Identify which cell holds the provided text, then report its (x, y) central coordinate. 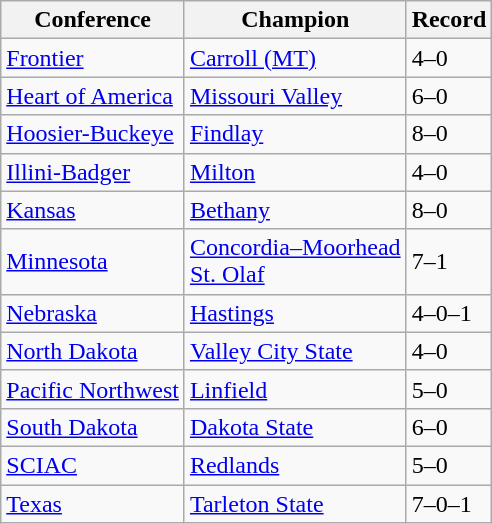
7–0–1 (449, 503)
Redlands (295, 465)
Hoosier-Buckeye (93, 134)
SCIAC (93, 465)
Tarleton State (295, 503)
Nebraska (93, 313)
4–0–1 (449, 313)
Conference (93, 20)
7–1 (449, 262)
Heart of America (93, 96)
South Dakota (93, 427)
Milton (295, 172)
Dakota State (295, 427)
Hastings (295, 313)
North Dakota (93, 351)
Concordia–MoorheadSt. Olaf (295, 262)
Bethany (295, 210)
Missouri Valley (295, 96)
Minnesota (93, 262)
Pacific Northwest (93, 389)
Linfield (295, 389)
Carroll (MT) (295, 58)
Kansas (93, 210)
Valley City State (295, 351)
Record (449, 20)
Champion (295, 20)
Texas (93, 503)
Illini-Badger (93, 172)
Findlay (295, 134)
Frontier (93, 58)
